Provide the [X, Y] coordinate of the cell's center where the given text is located.  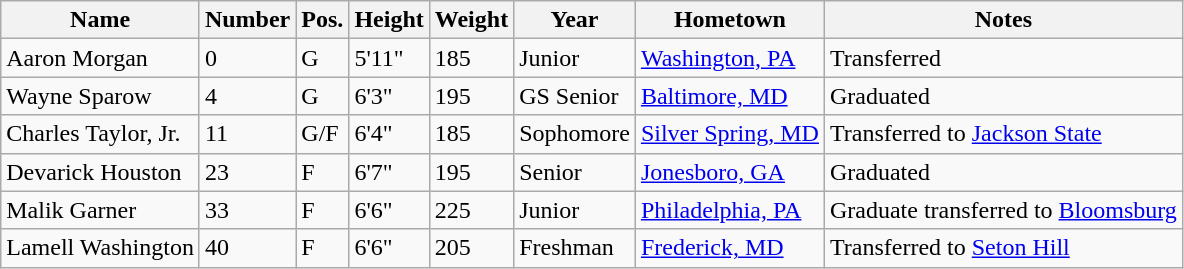
Sophomore [575, 134]
Transferred to Jackson State [1003, 134]
Silver Spring, MD [730, 134]
Freshman [575, 248]
Lamell Washington [100, 248]
205 [471, 248]
Number [247, 20]
6'4" [389, 134]
6'7" [389, 172]
Transferred to Seton Hill [1003, 248]
33 [247, 210]
Frederick, MD [730, 248]
Aaron Morgan [100, 58]
40 [247, 248]
GS Senior [575, 96]
Hometown [730, 20]
Weight [471, 20]
G/F [322, 134]
Graduate transferred to Bloomsburg [1003, 210]
Senior [575, 172]
Philadelphia, PA [730, 210]
225 [471, 210]
Year [575, 20]
Jonesboro, GA [730, 172]
Name [100, 20]
Height [389, 20]
Washington, PA [730, 58]
6'3" [389, 96]
5'11" [389, 58]
Malik Garner [100, 210]
Notes [1003, 20]
4 [247, 96]
0 [247, 58]
Charles Taylor, Jr. [100, 134]
Wayne Sparow [100, 96]
Transferred [1003, 58]
Devarick Houston [100, 172]
Pos. [322, 20]
23 [247, 172]
11 [247, 134]
Baltimore, MD [730, 96]
